Scan for the cell matching the given text and deliver its [x, y] coordinate at center. 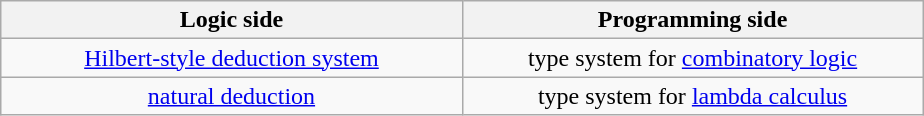
Hilbert-style deduction system [232, 58]
type system for combinatory logic [692, 58]
Logic side [232, 20]
natural deduction [232, 96]
Programming side [692, 20]
type system for lambda calculus [692, 96]
